For the text-containing cell, return its midpoint in [X, Y] coordinate format. 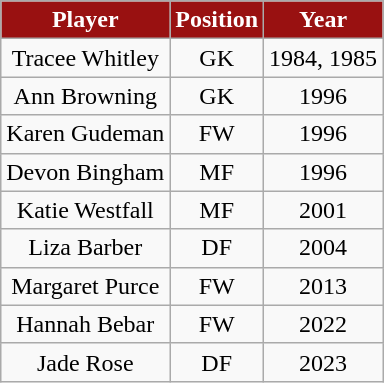
Year [324, 20]
Player [86, 20]
1984, 1985 [324, 58]
2001 [324, 210]
2023 [324, 362]
2013 [324, 286]
Liza Barber [86, 248]
Position [217, 20]
Jade Rose [86, 362]
Devon Bingham [86, 172]
Karen Gudeman [86, 134]
2004 [324, 248]
Ann Browning [86, 96]
Katie Westfall [86, 210]
Hannah Bebar [86, 324]
Tracee Whitley [86, 58]
Margaret Purce [86, 286]
2022 [324, 324]
